Scan for the cell matching the given text and deliver its (X, Y) coordinate at center. 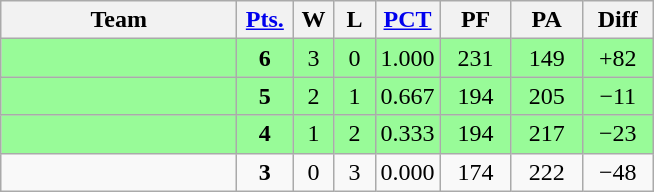
4 (265, 134)
174 (476, 172)
1.000 (408, 58)
205 (546, 96)
149 (546, 58)
217 (546, 134)
Team (119, 20)
+82 (618, 58)
W (314, 20)
6 (265, 58)
−23 (618, 134)
0.667 (408, 96)
L (354, 20)
−48 (618, 172)
5 (265, 96)
PCT (408, 20)
Diff (618, 20)
231 (476, 58)
PF (476, 20)
−11 (618, 96)
0.333 (408, 134)
0.000 (408, 172)
Pts. (265, 20)
222 (546, 172)
PA (546, 20)
